Return the [x, y] coordinate for the center point of the cell that contains the specified text.  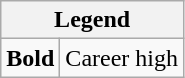
Bold [30, 58]
Legend [92, 20]
Career high [122, 58]
